Find where the given text appears and provide that cell's center as (X, Y) coordinate. 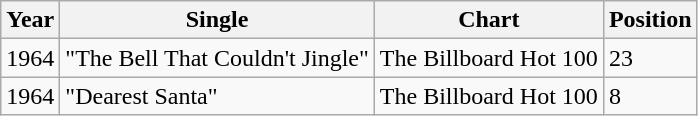
Position (650, 20)
"The Bell That Couldn't Jingle" (218, 58)
Year (30, 20)
8 (650, 96)
Single (218, 20)
23 (650, 58)
"Dearest Santa" (218, 96)
Chart (488, 20)
